Extract the (X, Y) coordinate from the center of the cell holding the provided text.  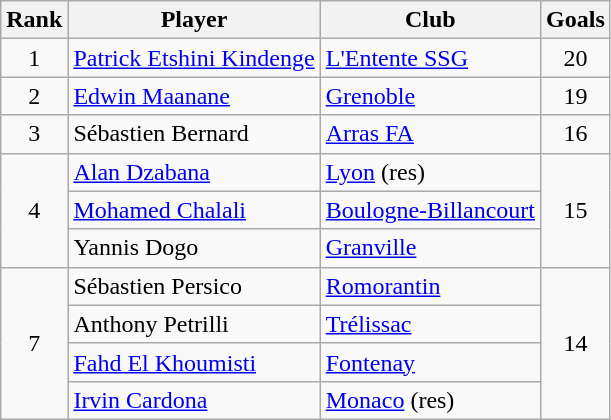
Fontenay (430, 362)
Boulogne-Billancourt (430, 210)
Player (194, 20)
Monaco (res) (430, 400)
2 (34, 96)
Trélissac (430, 324)
L'Entente SSG (430, 58)
Alan Dzabana (194, 172)
Sébastien Bernard (194, 134)
Rank (34, 20)
Arras FA (430, 134)
Grenoble (430, 96)
Fahd El Khoumisti (194, 362)
Club (430, 20)
19 (576, 96)
3 (34, 134)
Patrick Etshini Kindenge (194, 58)
4 (34, 210)
Anthony Petrilli (194, 324)
Lyon (res) (430, 172)
Sébastien Persico (194, 286)
Yannis Dogo (194, 248)
20 (576, 58)
14 (576, 343)
Goals (576, 20)
7 (34, 343)
Irvin Cardona (194, 400)
Mohamed Chalali (194, 210)
Romorantin (430, 286)
Granville (430, 248)
15 (576, 210)
1 (34, 58)
16 (576, 134)
Edwin Maanane (194, 96)
